Scan for the cell matching the given text and deliver its (x, y) coordinate at center. 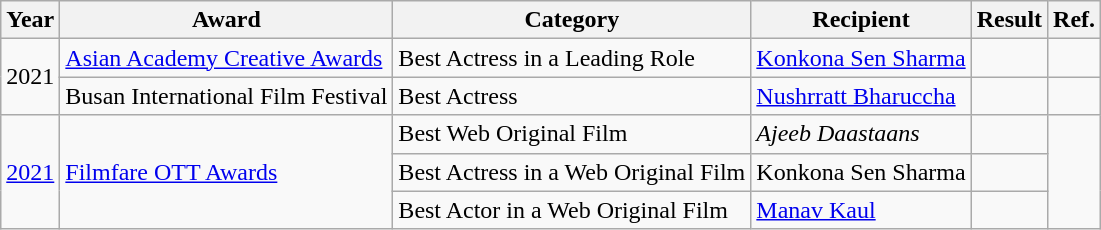
Nushrratt Bharuccha (861, 96)
Manav Kaul (861, 210)
Best Actress in a Leading Role (572, 58)
Ref. (1074, 20)
Year (30, 20)
Best Actress in a Web Original Film (572, 172)
Filmfare OTT Awards (226, 172)
Best Web Original Film (572, 134)
Best Actress (572, 96)
Category (572, 20)
Result (1009, 20)
Ajeeb Daastaans (861, 134)
Best Actor in a Web Original Film (572, 210)
Busan International Film Festival (226, 96)
Asian Academy Creative Awards (226, 58)
Recipient (861, 20)
Award (226, 20)
